Locate the cell with the specified text and output its (X, Y) center coordinate. 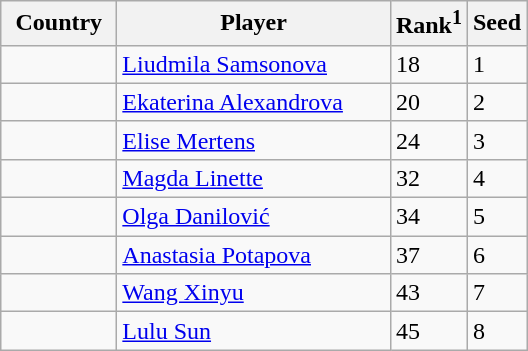
Rank1 (428, 24)
6 (496, 255)
1 (496, 64)
Magda Linette (254, 178)
7 (496, 293)
43 (428, 293)
5 (496, 217)
3 (496, 140)
8 (496, 331)
Anastasia Potapova (254, 255)
34 (428, 217)
24 (428, 140)
Lulu Sun (254, 331)
18 (428, 64)
Ekaterina Alexandrova (254, 102)
Player (254, 24)
Country (59, 24)
32 (428, 178)
Elise Mertens (254, 140)
Liudmila Samsonova (254, 64)
37 (428, 255)
20 (428, 102)
Seed (496, 24)
Olga Danilović (254, 217)
Wang Xinyu (254, 293)
2 (496, 102)
4 (496, 178)
45 (428, 331)
